Return [X, Y] of the center of cell containing provided text 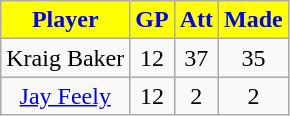
35 [254, 58]
GP [152, 20]
Att [196, 20]
Jay Feely [66, 96]
Kraig Baker [66, 58]
Player [66, 20]
Made [254, 20]
37 [196, 58]
